For the text-containing cell, return its midpoint in (X, Y) coordinate format. 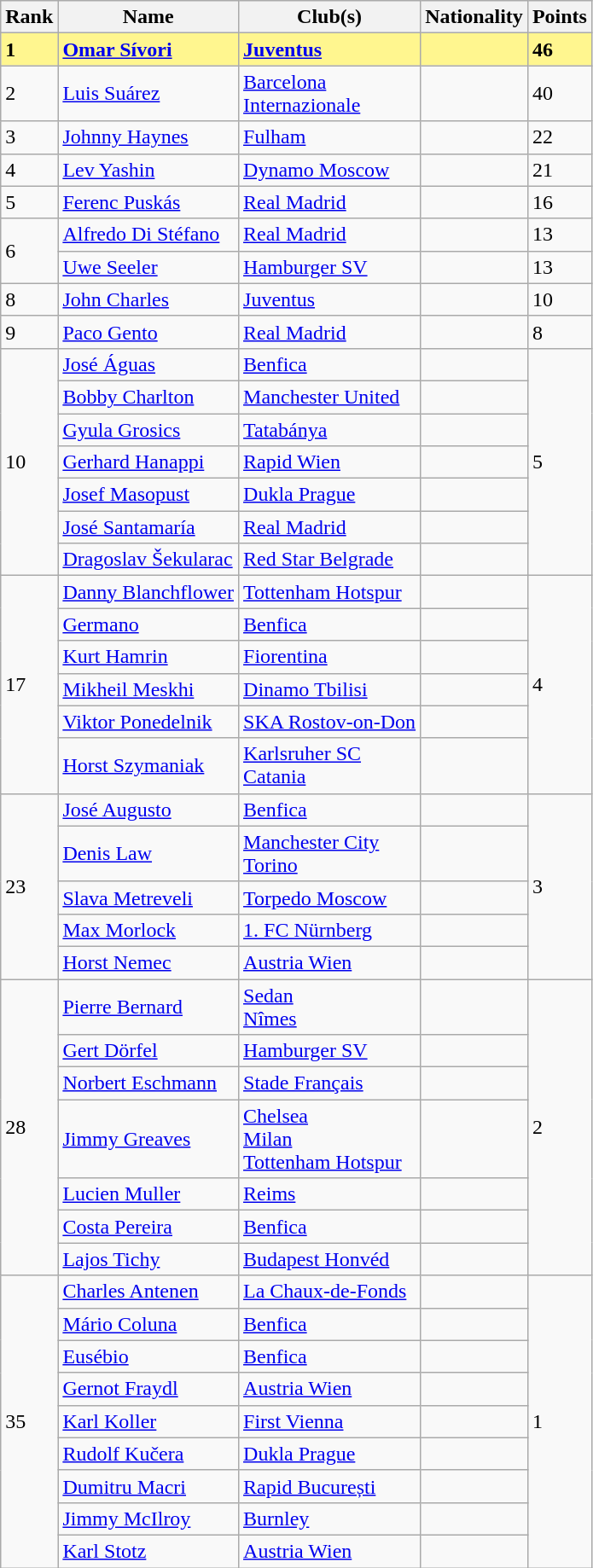
Rudolf Kučera (148, 1454)
Mikheil Meskhi (148, 689)
Charles Antenen (148, 1292)
Sedan Nîmes (329, 1007)
40 (560, 94)
La Chaux-de-Fonds (329, 1292)
Karl Stotz (148, 1551)
Fulham (329, 137)
John Charles (148, 299)
Costa Pereira (148, 1227)
Gernot Fraydl (148, 1389)
Gerhard Hanappi (148, 462)
Dinamo Tbilisi (329, 689)
Luis Suárez (148, 94)
José Santamaría (148, 527)
Tottenham Hotspur (329, 592)
Rank (29, 17)
Bobby Charlton (148, 397)
José Augusto (148, 810)
Paco Gento (148, 332)
46 (560, 49)
Eusébio (148, 1356)
Chelsea Milan Tottenham Hotspur (329, 1139)
Horst Nemec (148, 962)
Dumitru Macri (148, 1486)
Germano (148, 624)
Gyula Grosics (148, 429)
Burnley (329, 1519)
Denis Law (148, 853)
Omar Sívori (148, 49)
Red Star Belgrade (329, 560)
Karlsruher SC Catania (329, 766)
Johnny Haynes (148, 137)
Manchester City Torino (329, 853)
Manchester United (329, 397)
Uwe Seeler (148, 267)
Rapid Wien (329, 462)
José Águas (148, 364)
Lucien Muller (148, 1194)
Mário Coluna (148, 1324)
Jimmy Greaves (148, 1139)
16 (560, 202)
17 (29, 684)
Ferenc Puskás (148, 202)
Lev Yashin (148, 170)
22 (560, 137)
Nationality (474, 17)
28 (29, 1128)
Budapest Honvéd (329, 1259)
Josef Masopust (148, 495)
Danny Blanchflower (148, 592)
Fiorentina (329, 657)
Dynamo Moscow (329, 170)
Reims (329, 1194)
Max Morlock (148, 930)
Stade Français (329, 1083)
Name (148, 17)
23 (29, 886)
Jimmy McIlroy (148, 1519)
Rapid București (329, 1486)
Dragoslav Šekularac (148, 560)
35 (29, 1421)
Norbert Eschmann (148, 1083)
Club(s) (329, 17)
Points (560, 17)
21 (560, 170)
Gert Dörfel (148, 1051)
Barcelona Internazionale (329, 94)
Kurt Hamrin (148, 657)
Lajos Tichy (148, 1259)
Horst Szymaniak (148, 766)
6 (29, 251)
Alfredo Di Stéfano (148, 235)
Viktor Ponedelnik (148, 722)
Torpedo Moscow (329, 897)
Karl Koller (148, 1421)
SKA Rostov-on-Don (329, 722)
First Vienna (329, 1421)
Slava Metreveli (148, 897)
1. FC Nürnberg (329, 930)
Tatabánya (329, 429)
9 (29, 332)
Pierre Bernard (148, 1007)
